Output the (X, Y) coordinate of the center of the cell containing the given text.  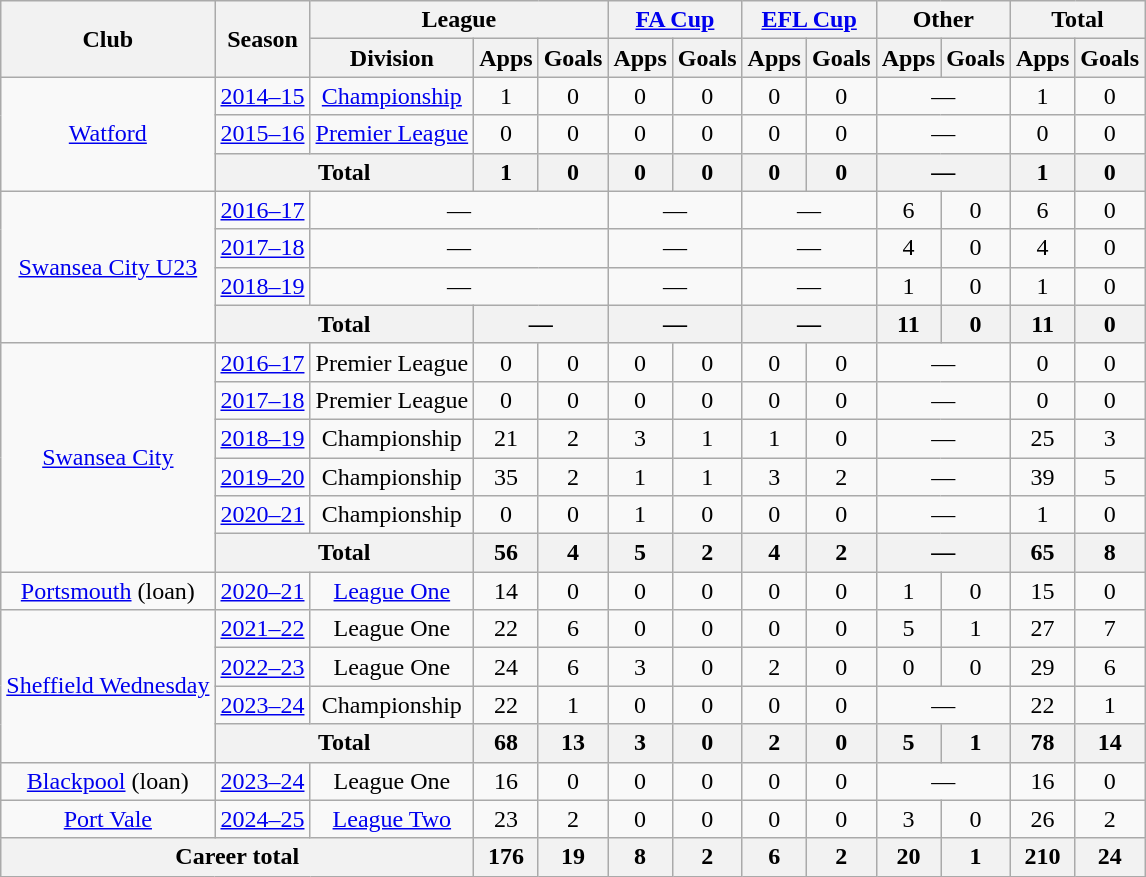
21 (506, 438)
Swansea City (108, 457)
FA Cup (675, 20)
League (459, 20)
Other (943, 20)
2021–22 (262, 629)
League Two (392, 819)
15 (1042, 591)
2019–20 (262, 477)
Blackpool (loan) (108, 781)
39 (1042, 477)
68 (506, 743)
25 (1042, 438)
Season (262, 39)
Watford (108, 134)
7 (1110, 629)
Portsmouth (loan) (108, 591)
65 (1042, 553)
2014–15 (262, 96)
78 (1042, 743)
19 (573, 857)
176 (506, 857)
56 (506, 553)
Port Vale (108, 819)
23 (506, 819)
Sheffield Wednesday (108, 686)
2024–25 (262, 819)
20 (908, 857)
Club (108, 39)
2015–16 (262, 134)
27 (1042, 629)
13 (573, 743)
EFL Cup (809, 20)
35 (506, 477)
26 (1042, 819)
Division (392, 58)
2022–23 (262, 667)
29 (1042, 667)
210 (1042, 857)
Swansea City U23 (108, 267)
Career total (238, 857)
